Extract the (X, Y) coordinate from the center of the cell holding the provided text.  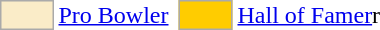
Pro Bowler (114, 15)
